Determine the [x, y] coordinate at the center of the cell enclosing the given text.  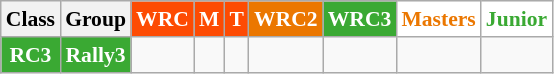
Junior [516, 19]
T [236, 19]
M [210, 19]
Rally3 [96, 55]
RC3 [30, 55]
WRC2 [286, 19]
Group [96, 19]
Class [30, 19]
WRC3 [360, 19]
Masters [438, 19]
WRC [162, 19]
